Return the (X, Y) coordinate for the center point of the cell that contains the specified text.  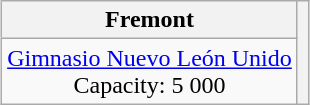
Fremont (150, 20)
Gimnasio Nuevo León UnidoCapacity: 5 000 (150, 72)
